Find where the given text appears and provide that cell's center as (X, Y) coordinate. 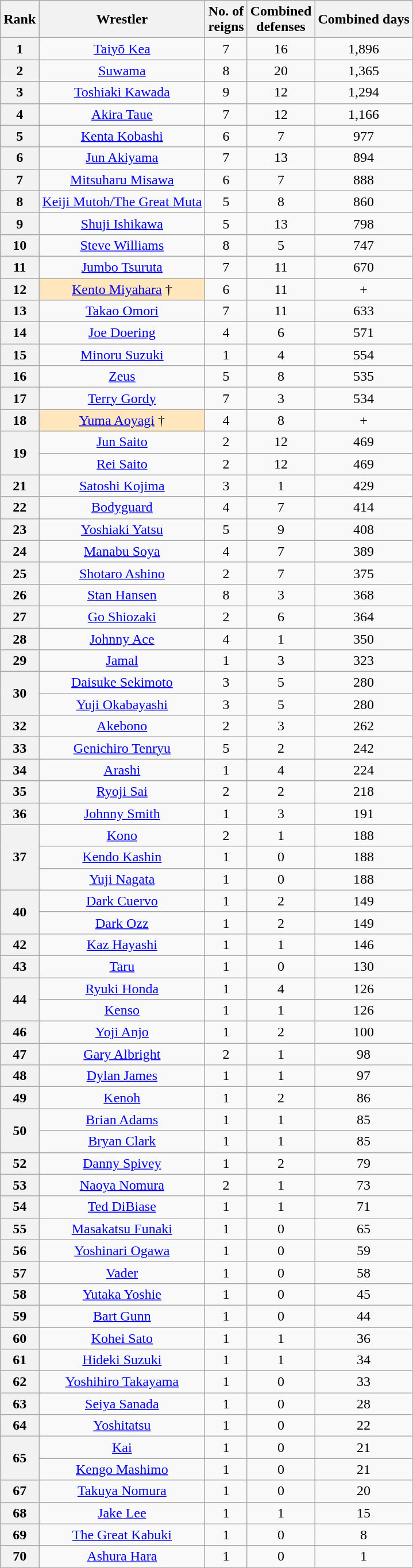
48 (20, 1076)
68 (20, 1513)
262 (364, 726)
35 (20, 792)
Brian Adams (122, 1120)
Joe Doering (122, 333)
Jumbo Tsuruta (122, 267)
130 (364, 966)
670 (364, 267)
224 (364, 770)
Steve Williams (122, 245)
Combineddefenses (281, 20)
Masakatsu Funaki (122, 1229)
375 (364, 573)
1,896 (364, 49)
73 (364, 1185)
52 (20, 1163)
Takuya Nomura (122, 1491)
98 (364, 1054)
55 (20, 1229)
894 (364, 158)
Taiyō Kea (122, 49)
Kenso (122, 1011)
860 (364, 202)
30 (20, 694)
Bryan Clark (122, 1141)
Kendo Kashin (122, 857)
79 (364, 1163)
Takao Omori (122, 311)
27 (20, 617)
798 (364, 223)
46 (20, 1032)
32 (20, 726)
Vader (122, 1272)
63 (20, 1404)
Dark Ozz (122, 923)
Genichiro Tenryu (122, 748)
323 (364, 661)
70 (20, 1557)
14 (20, 333)
26 (20, 595)
Danny Spivey (122, 1163)
Stan Hansen (122, 595)
Jun Akiyama (122, 158)
Ashura Hara (122, 1557)
429 (364, 486)
Keiji Mutoh/The Great Muta (122, 202)
977 (364, 136)
Kai (122, 1447)
Gary Albright (122, 1054)
Dark Cuervo (122, 901)
Manabu Soya (122, 551)
Yoji Anjo (122, 1032)
364 (364, 617)
19 (20, 453)
Naoya Nomura (122, 1185)
Jake Lee (122, 1513)
Yoshiaki Yatsu (122, 529)
368 (364, 595)
10 (20, 245)
Kengo Mashimo (122, 1469)
Minoru Suzuki (122, 355)
24 (20, 551)
40 (20, 912)
Yoshinari Ogawa (122, 1250)
Yutaka Yoshie (122, 1294)
Toshiaki Kawada (122, 92)
Yoshitatsu (122, 1426)
No. ofreigns (226, 20)
571 (364, 333)
554 (364, 355)
535 (364, 377)
29 (20, 661)
Ryoji Sai (122, 792)
Shotaro Ashino (122, 573)
Jamal (122, 661)
Kenta Kobashi (122, 136)
1,294 (364, 92)
Combined days (364, 20)
Dylan James (122, 1076)
414 (364, 508)
Daisuke Sekimoto (122, 683)
42 (20, 944)
Arashi (122, 770)
56 (20, 1250)
100 (364, 1032)
350 (364, 639)
Akebono (122, 726)
Rank (20, 20)
86 (364, 1098)
43 (20, 966)
Rei Saito (122, 464)
Go Shiozaki (122, 617)
1,365 (364, 71)
97 (364, 1076)
218 (364, 792)
Yuji Okabayashi (122, 704)
Ryuki Honda (122, 988)
64 (20, 1426)
50 (20, 1130)
1,166 (364, 114)
Kaz Hayashi (122, 944)
Wrestler (122, 20)
62 (20, 1382)
The Great Kabuki (122, 1535)
534 (364, 398)
Suwama (122, 71)
47 (20, 1054)
191 (364, 814)
Yuji Nagata (122, 879)
49 (20, 1098)
146 (364, 944)
18 (20, 420)
Yuma Aoyagi † (122, 420)
53 (20, 1185)
61 (20, 1360)
Mitsuharu Misawa (122, 180)
Seiya Sanada (122, 1404)
Kono (122, 835)
Satoshi Kojima (122, 486)
71 (364, 1207)
45 (364, 1294)
60 (20, 1338)
Bart Gunn (122, 1316)
69 (20, 1535)
Shuji Ishikawa (122, 223)
Johnny Smith (122, 814)
Terry Gordy (122, 398)
Kento Miyahara † (122, 289)
Yoshihiro Takayama (122, 1382)
67 (20, 1491)
408 (364, 529)
17 (20, 398)
23 (20, 529)
25 (20, 573)
Johnny Ace (122, 639)
242 (364, 748)
Kohei Sato (122, 1338)
Akira Taue (122, 114)
Jun Saito (122, 442)
747 (364, 245)
Hideki Suzuki (122, 1360)
Bodyguard (122, 508)
633 (364, 311)
Zeus (122, 377)
54 (20, 1207)
Ted DiBiase (122, 1207)
Kenoh (122, 1098)
37 (20, 857)
888 (364, 180)
57 (20, 1272)
Taru (122, 966)
389 (364, 551)
